Detect which cell encompasses the target text, then output its [x, y] center coordinate. 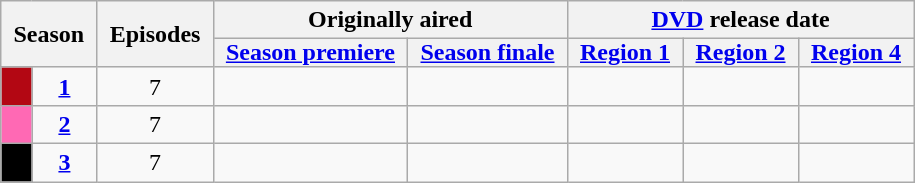
Region 2 [741, 53]
1 [64, 86]
Region 1 [625, 53]
Episodes [155, 34]
3 [64, 162]
Originally aired [390, 20]
Region 4 [856, 53]
DVD release date [740, 20]
Season [49, 34]
Season finale [488, 53]
Season premiere [310, 53]
2 [64, 124]
